Capture the cell that displays the provided text and extract its (X, Y) central coordinate. 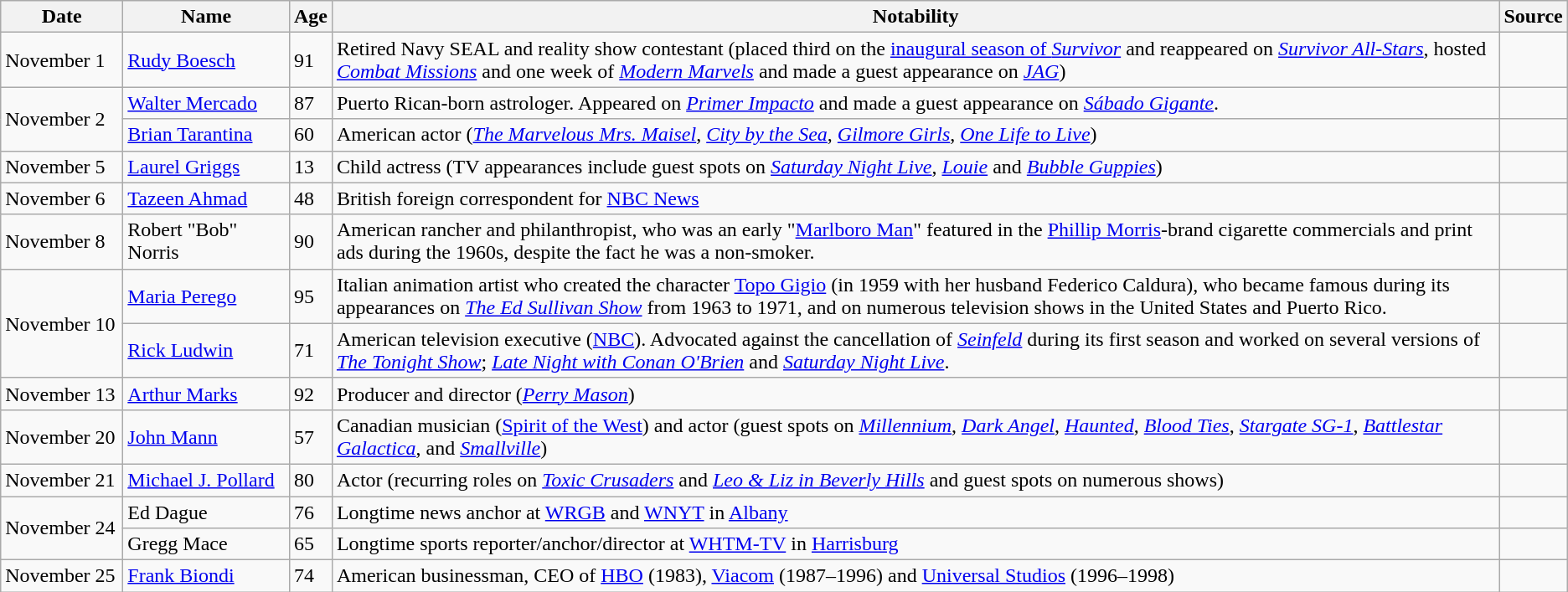
Longtime news anchor at WRGB and WNYT in Albany (916, 512)
November 24 (62, 528)
American actor (The Marvelous Mrs. Maisel, City by the Sea, Gilmore Girls, One Life to Live) (916, 135)
Maria Perego (206, 296)
80 (310, 480)
November 13 (62, 394)
Source (1533, 17)
November 21 (62, 480)
Longtime sports reporter/anchor/director at WHTM-TV in Harrisburg (916, 544)
Gregg Mace (206, 544)
90 (310, 241)
71 (310, 350)
November 25 (62, 576)
Tazeen Ahmad (206, 198)
Rudy Boesch (206, 60)
November 1 (62, 60)
Age (310, 17)
57 (310, 437)
Notability (916, 17)
60 (310, 135)
Child actress (TV appearances include guest spots on Saturday Night Live, Louie and Bubble Guppies) (916, 167)
Producer and director (Perry Mason) (916, 394)
Brian Tarantina (206, 135)
November 6 (62, 198)
Michael J. Pollard (206, 480)
92 (310, 394)
Ed Dague (206, 512)
87 (310, 103)
Arthur Marks (206, 394)
Robert "Bob" Norris (206, 241)
Actor (recurring roles on Toxic Crusaders and Leo & Liz in Beverly Hills and guest spots on numerous shows) (916, 480)
74 (310, 576)
48 (310, 198)
November 2 (62, 119)
Walter Mercado (206, 103)
John Mann (206, 437)
November 5 (62, 167)
Laurel Griggs (206, 167)
Puerto Rican-born astrologer. Appeared on Primer Impacto and made a guest appearance on Sábado Gigante. (916, 103)
Date (62, 17)
91 (310, 60)
November 10 (62, 323)
British foreign correspondent for NBC News (916, 198)
95 (310, 296)
13 (310, 167)
Frank Biondi (206, 576)
76 (310, 512)
Name (206, 17)
November 8 (62, 241)
November 20 (62, 437)
Rick Ludwin (206, 350)
65 (310, 544)
American businessman, CEO of HBO (1983), Viacom (1987–1996) and Universal Studios (1996–1998) (916, 576)
